From the cell containing the given text, extract its center point as [x, y] coordinate. 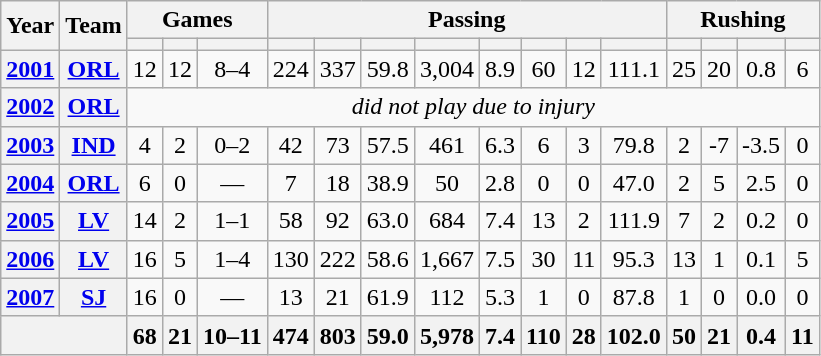
8–4 [232, 69]
3,004 [446, 69]
59.0 [388, 335]
SJ [94, 297]
2003 [30, 145]
2002 [30, 107]
57.5 [388, 145]
0.4 [762, 335]
20 [718, 69]
130 [290, 259]
1,667 [446, 259]
461 [446, 145]
2.5 [762, 183]
111.9 [634, 221]
58 [290, 221]
0.0 [762, 297]
112 [446, 297]
102.0 [634, 335]
684 [446, 221]
-7 [718, 145]
222 [338, 259]
6.3 [500, 145]
224 [290, 69]
803 [338, 335]
3 [584, 145]
did not play due to injury [473, 107]
2006 [30, 259]
Team [94, 26]
73 [338, 145]
59.8 [388, 69]
87.8 [634, 297]
1–4 [232, 259]
2001 [30, 69]
4 [144, 145]
2004 [30, 183]
47.0 [634, 183]
68 [144, 335]
Year [30, 26]
30 [544, 259]
7.5 [500, 259]
-3.5 [762, 145]
18 [338, 183]
0.8 [762, 69]
0–2 [232, 145]
5.3 [500, 297]
111.1 [634, 69]
42 [290, 145]
10–11 [232, 335]
95.3 [634, 259]
8.9 [500, 69]
38.9 [388, 183]
337 [338, 69]
2005 [30, 221]
79.8 [634, 145]
2007 [30, 297]
0.2 [762, 221]
60 [544, 69]
2.8 [500, 183]
110 [544, 335]
IND [94, 145]
28 [584, 335]
1–1 [232, 221]
Passing [466, 20]
63.0 [388, 221]
58.6 [388, 259]
Games [197, 20]
474 [290, 335]
Rushing [742, 20]
5,978 [446, 335]
92 [338, 221]
25 [684, 69]
0.1 [762, 259]
14 [144, 221]
61.9 [388, 297]
